Extract the [x, y] coordinate from the center of the cell holding the provided text.  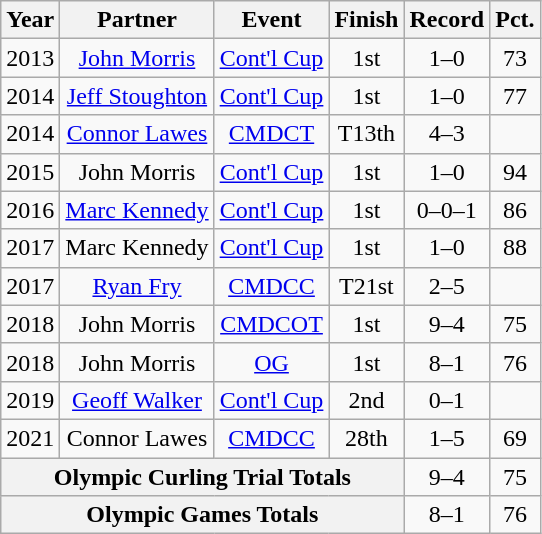
2013 [30, 58]
2–5 [447, 286]
88 [515, 248]
Partner [137, 20]
Year [30, 20]
Finish [366, 20]
28th [366, 438]
0–1 [447, 400]
94 [515, 172]
86 [515, 210]
CMDCT [272, 134]
Olympic Games Totals [202, 515]
Jeff Stoughton [137, 96]
Event [272, 20]
Geoff Walker [137, 400]
2016 [30, 210]
2019 [30, 400]
OG [272, 362]
Olympic Curling Trial Totals [202, 477]
T21st [366, 286]
T13th [366, 134]
0–0–1 [447, 210]
4–3 [447, 134]
73 [515, 58]
69 [515, 438]
Pct. [515, 20]
2021 [30, 438]
77 [515, 96]
1–5 [447, 438]
CMDCOT [272, 324]
Ryan Fry [137, 286]
2015 [30, 172]
Record [447, 20]
2nd [366, 400]
